Pinpoint the cell where the given text exists, returning its [X, Y] midpoint coordinate. 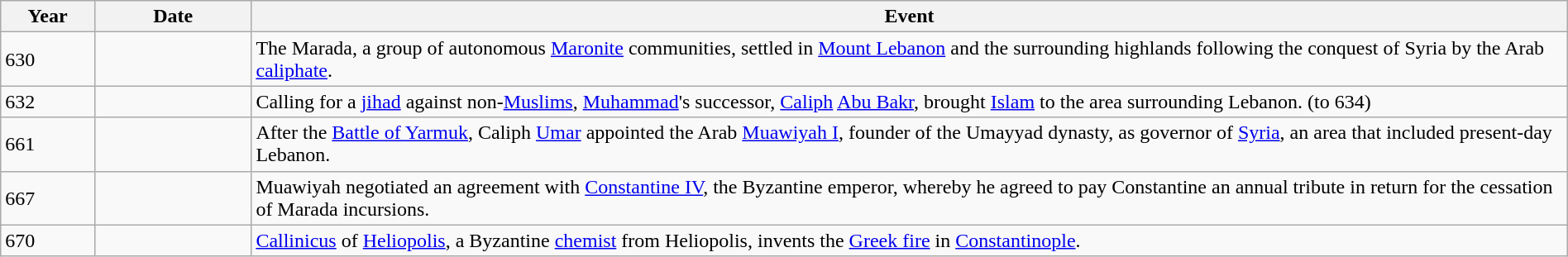
Year [48, 17]
Date [172, 17]
Event [910, 17]
667 [48, 198]
632 [48, 102]
Calling for a jihad against non-Muslims, Muhammad's successor, Caliph Abu Bakr, brought Islam to the area surrounding Lebanon. (to 634) [910, 102]
Callinicus of Heliopolis, a Byzantine chemist from Heliopolis, invents the Greek fire in Constantinople. [910, 240]
661 [48, 144]
670 [48, 240]
630 [48, 59]
